Find where the given text appears and provide that cell's center as [x, y] coordinate. 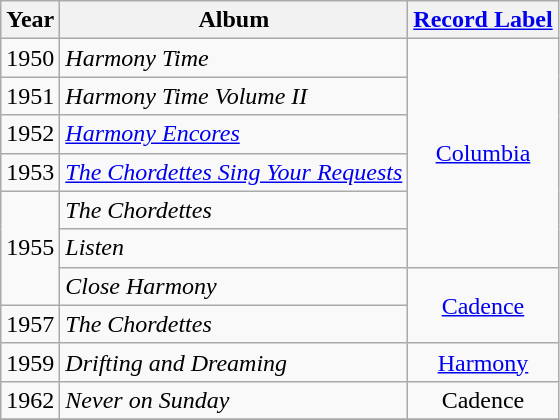
Year [30, 20]
1959 [30, 362]
Record Label [483, 20]
Harmony Time Volume II [234, 96]
1955 [30, 248]
1953 [30, 172]
The Chordettes Sing Your Requests [234, 172]
Harmony [483, 362]
1957 [30, 324]
Listen [234, 248]
Columbia [483, 153]
Harmony Encores [234, 134]
Never on Sunday [234, 400]
Drifting and Dreaming [234, 362]
1952 [30, 134]
1962 [30, 400]
Album [234, 20]
1951 [30, 96]
Close Harmony [234, 286]
1950 [30, 58]
Harmony Time [234, 58]
